Determine the (X, Y) coordinate at the center of the cell enclosing the given text.  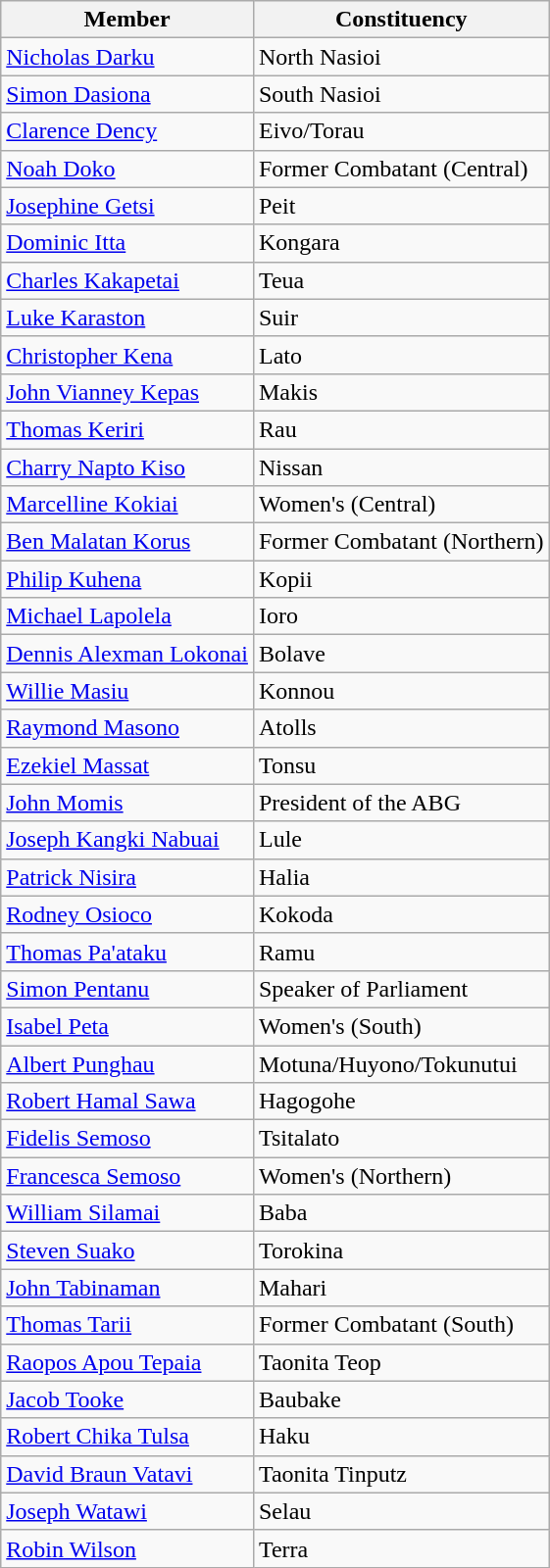
John Tabinaman (127, 1288)
Baubake (401, 1399)
Teua (401, 280)
Patrick Nisira (127, 877)
President of the ABG (401, 803)
Luke Karaston (127, 318)
South Nasioi (401, 94)
Women's (South) (401, 1026)
Francesca Semoso (127, 1176)
Clarence Dency (127, 131)
Nicholas Darku (127, 57)
Joseph Kangki Nabuai (127, 840)
Torokina (401, 1250)
Simon Pentanu (127, 989)
Mahari (401, 1288)
Robert Hamal Sawa (127, 1102)
Selau (401, 1511)
Suir (401, 318)
Rodney Osioco (127, 914)
Ramu (401, 952)
Thomas Pa'ataku (127, 952)
Nissan (401, 467)
Ezekiel Massat (127, 765)
Hagogohe (401, 1102)
Willie Masiu (127, 691)
Ben Malatan Korus (127, 542)
Former Combatant (Northern) (401, 542)
Robert Chika Tulsa (127, 1437)
Simon Dasiona (127, 94)
Albert Punghau (127, 1063)
Kongara (401, 243)
Bolave (401, 654)
Marcelline Kokiai (127, 505)
Former Combatant (Central) (401, 169)
Kopii (401, 579)
John Momis (127, 803)
Dominic Itta (127, 243)
Baba (401, 1213)
Raopos Apou Tepaia (127, 1362)
Noah Doko (127, 169)
Women's (Northern) (401, 1176)
Charry Napto Kiso (127, 467)
Atolls (401, 728)
Tonsu (401, 765)
Joseph Watawi (127, 1511)
David Braun Vatavi (127, 1474)
Member (127, 20)
Women's (Central) (401, 505)
Dennis Alexman Lokonai (127, 654)
Former Combatant (South) (401, 1325)
Josephine Getsi (127, 206)
Tsitalato (401, 1139)
Ioro (401, 616)
Philip Kuhena (127, 579)
William Silamai (127, 1213)
Raymond Masono (127, 728)
Robin Wilson (127, 1548)
Makis (401, 392)
Thomas Keriri (127, 429)
North Nasioi (401, 57)
Michael Lapolela (127, 616)
Christopher Kena (127, 355)
Fidelis Semoso (127, 1139)
Steven Suako (127, 1250)
Taonita Teop (401, 1362)
Terra (401, 1548)
Speaker of Parliament (401, 989)
Constituency (401, 20)
Lule (401, 840)
Peit (401, 206)
Eivo/Torau (401, 131)
Konnou (401, 691)
Kokoda (401, 914)
Halia (401, 877)
Haku (401, 1437)
Jacob Tooke (127, 1399)
Rau (401, 429)
Thomas Tarii (127, 1325)
Motuna/Huyono/Tokunutui (401, 1063)
Charles Kakapetai (127, 280)
John Vianney Kepas (127, 392)
Taonita Tinputz (401, 1474)
Lato (401, 355)
Isabel Peta (127, 1026)
